Search for the cell housing the specified text and yield its (x, y) center coordinate. 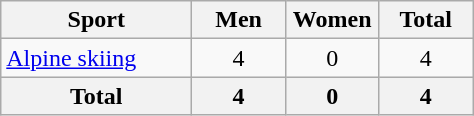
Sport (96, 20)
Men (239, 20)
Alpine skiing (96, 58)
Women (332, 20)
